Pinpoint the cell where the given text exists, returning its (x, y) midpoint coordinate. 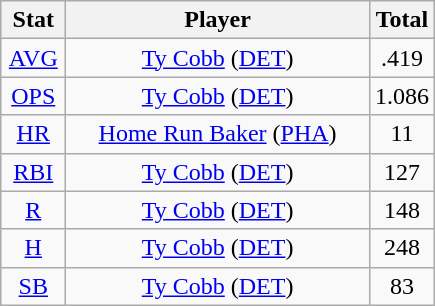
.419 (402, 58)
148 (402, 210)
OPS (34, 96)
Player (218, 20)
Stat (34, 20)
Home Run Baker (PHA) (218, 134)
H (34, 248)
83 (402, 286)
Total (402, 20)
AVG (34, 58)
SB (34, 286)
HR (34, 134)
127 (402, 172)
R (34, 210)
RBI (34, 172)
248 (402, 248)
1.086 (402, 96)
11 (402, 134)
